Capture the cell that displays the provided text and extract its [x, y] central coordinate. 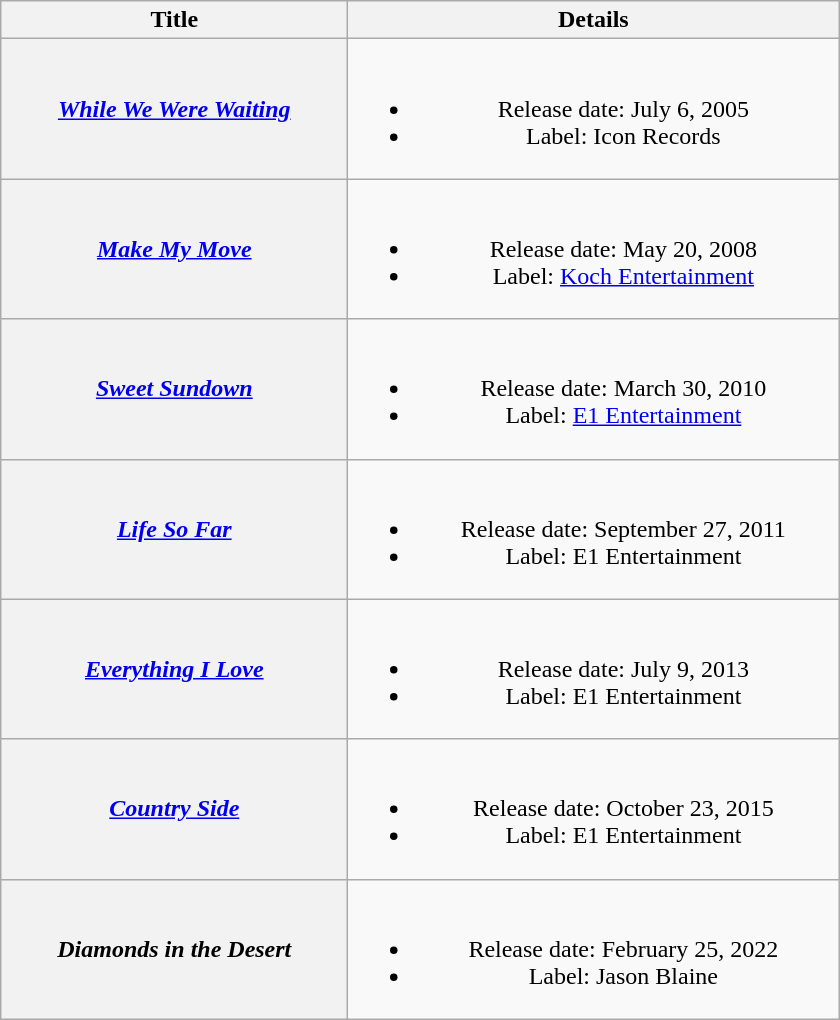
Life So Far [174, 529]
Sweet Sundown [174, 389]
Release date: October 23, 2015Label: E1 Entertainment [594, 809]
Everything I Love [174, 669]
Make My Move [174, 249]
Country Side [174, 809]
Release date: March 30, 2010Label: E1 Entertainment [594, 389]
Release date: July 6, 2005Label: Icon Records [594, 109]
Release date: May 20, 2008Label: Koch Entertainment [594, 249]
Details [594, 20]
Diamonds in the Desert [174, 949]
Release date: February 25, 2022Label: Jason Blaine [594, 949]
Release date: September 27, 2011Label: E1 Entertainment [594, 529]
While We Were Waiting [174, 109]
Title [174, 20]
Release date: July 9, 2013Label: E1 Entertainment [594, 669]
